Return the [X, Y] coordinate for the center point of the cell that contains the specified text.  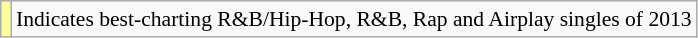
Indicates best-charting R&B/Hip-Hop, R&B, Rap and Airplay singles of 2013 [354, 19]
